Find where the given text appears and provide that cell's center as (X, Y) coordinate. 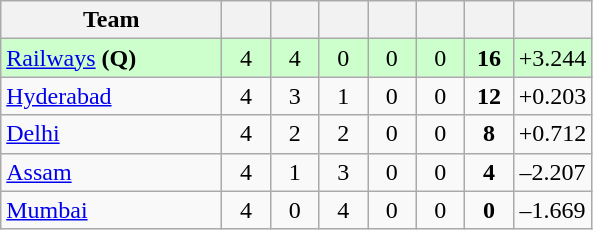
12 (490, 96)
Assam (112, 172)
8 (490, 134)
–1.669 (552, 210)
Team (112, 20)
+0.712 (552, 134)
16 (490, 58)
Hyderabad (112, 96)
–2.207 (552, 172)
Delhi (112, 134)
+3.244 (552, 58)
Mumbai (112, 210)
+0.203 (552, 96)
Railways (Q) (112, 58)
